Detect which cell encompasses the target text, then output its (x, y) center coordinate. 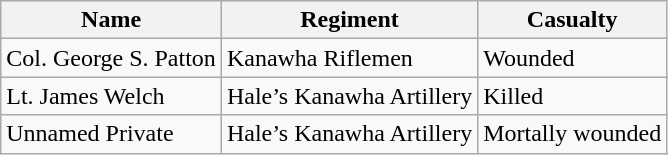
Col. George S. Patton (112, 58)
Mortally wounded (572, 134)
Kanawha Riflemen (349, 58)
Unnamed Private (112, 134)
Casualty (572, 20)
Lt. James Welch (112, 96)
Killed (572, 96)
Name (112, 20)
Wounded (572, 58)
Regiment (349, 20)
